Pinpoint the cell where the given text exists, returning its (x, y) midpoint coordinate. 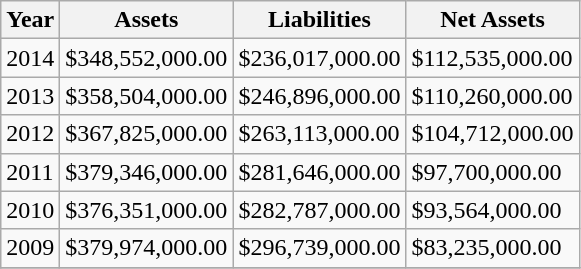
2010 (30, 210)
2013 (30, 96)
$246,896,000.00 (320, 96)
$281,646,000.00 (320, 172)
$358,504,000.00 (146, 96)
$112,535,000.00 (492, 58)
2012 (30, 134)
$379,346,000.00 (146, 172)
Net Assets (492, 20)
Assets (146, 20)
$367,825,000.00 (146, 134)
2009 (30, 248)
$93,564,000.00 (492, 210)
2011 (30, 172)
$348,552,000.00 (146, 58)
2014 (30, 58)
Liabilities (320, 20)
$263,113,000.00 (320, 134)
$97,700,000.00 (492, 172)
$282,787,000.00 (320, 210)
$104,712,000.00 (492, 134)
$83,235,000.00 (492, 248)
Year (30, 20)
$110,260,000.00 (492, 96)
$236,017,000.00 (320, 58)
$296,739,000.00 (320, 248)
$376,351,000.00 (146, 210)
$379,974,000.00 (146, 248)
